Provide the [x, y] coordinate of the cell's center where the given text is located.  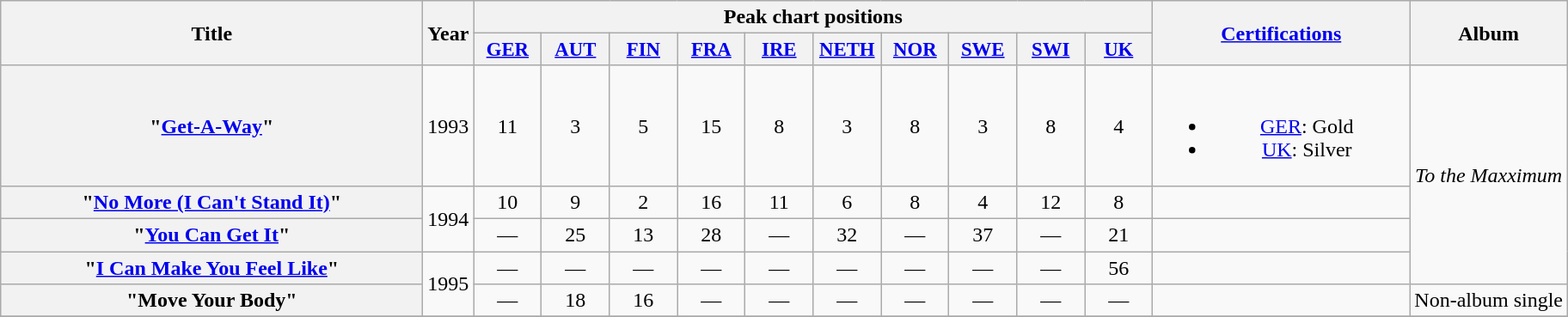
5 [643, 125]
1994 [449, 218]
AUT [576, 50]
"You Can Get It" [211, 235]
IRE [779, 50]
6 [848, 202]
2 [643, 202]
37 [983, 235]
1993 [449, 125]
10 [507, 202]
FIN [643, 50]
To the Maxximum [1489, 174]
SWI [1050, 50]
32 [848, 235]
12 [1050, 202]
25 [576, 235]
Certifications [1281, 34]
NOR [915, 50]
Title [211, 34]
UK [1119, 50]
56 [1119, 268]
15 [712, 125]
FRA [712, 50]
"No More (I Can't Stand It)" [211, 202]
13 [643, 235]
"Move Your Body" [211, 301]
"Get-A-Way" [211, 125]
28 [712, 235]
Peak chart positions [813, 17]
GER [507, 50]
"I Can Make You Feel Like" [211, 268]
NETH [848, 50]
Year [449, 34]
Non-album single [1489, 301]
9 [576, 202]
Album [1489, 34]
1995 [449, 284]
GER: GoldUK: Silver [1281, 125]
SWE [983, 50]
18 [576, 301]
21 [1119, 235]
